Output the (X, Y) coordinate of the center of the cell containing the given text.  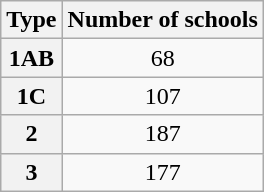
3 (32, 172)
177 (162, 172)
Type (32, 20)
Number of schools (162, 20)
187 (162, 134)
1C (32, 96)
2 (32, 134)
107 (162, 96)
68 (162, 58)
1AB (32, 58)
